Output the [x, y] coordinate of the center of the cell containing the given text.  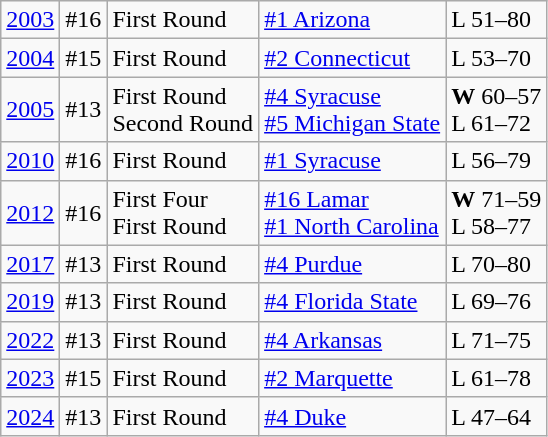
2005 [30, 110]
W 60–57 L 61–72 [496, 110]
First FourFirst Round [183, 212]
#16 Lamar#1 North Carolina [352, 212]
L 69–76 [496, 302]
2003 [30, 20]
2024 [30, 416]
2019 [30, 302]
#4 Syracuse#5 Michigan State [352, 110]
L 70–80 [496, 264]
#4 Purdue [352, 264]
L 53–70 [496, 58]
2012 [30, 212]
W 71–59L 58–77 [496, 212]
#1 Syracuse [352, 161]
#2 Connecticut [352, 58]
2023 [30, 378]
#1 Arizona [352, 20]
2017 [30, 264]
L 61–78 [496, 378]
#4 Arkansas [352, 340]
L 71–75 [496, 340]
2022 [30, 340]
#2 Marquette [352, 378]
L 51–80 [496, 20]
#4 Florida State [352, 302]
First RoundSecond Round [183, 110]
2004 [30, 58]
L 47–64 [496, 416]
#4 Duke [352, 416]
L 56–79 [496, 161]
2010 [30, 161]
